Extract the (X, Y) coordinate from the center of the cell holding the provided text.  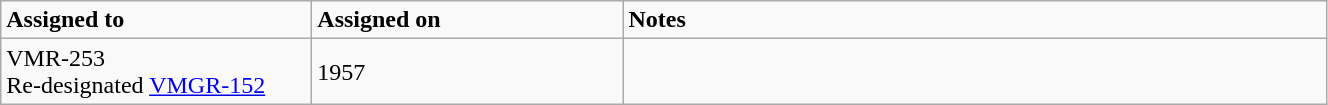
Notes (975, 20)
VMR-253Re-designated VMGR-152 (156, 72)
Assigned on (468, 20)
1957 (468, 72)
Assigned to (156, 20)
